Find where the given text appears and provide that cell's center as [x, y] coordinate. 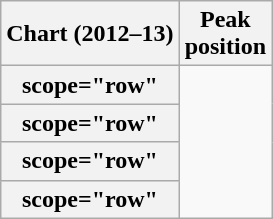
Chart (2012–13) [90, 34]
Peak position [225, 34]
